Output the [x, y] coordinate of the center of the cell containing the given text.  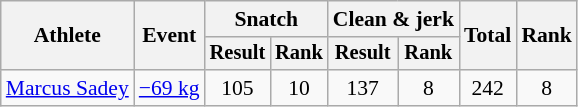
137 [363, 88]
−69 kg [170, 88]
Marcus Sadey [68, 88]
105 [238, 88]
10 [299, 88]
Clean & jerk [394, 19]
Snatch [266, 19]
Athlete [68, 36]
242 [488, 88]
Event [170, 36]
Total [488, 36]
